Output the (x, y) coordinate of the center of the cell containing the given text.  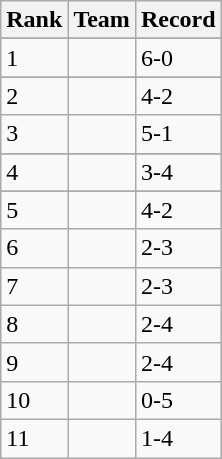
Rank (34, 20)
Record (178, 20)
2 (34, 96)
5 (34, 210)
8 (34, 324)
3 (34, 134)
3-4 (178, 172)
1 (34, 58)
Team (102, 20)
9 (34, 362)
6 (34, 248)
5-1 (178, 134)
0-5 (178, 400)
11 (34, 438)
4 (34, 172)
7 (34, 286)
1-4 (178, 438)
6-0 (178, 58)
10 (34, 400)
